Find where the given text appears and provide that cell's center as (x, y) coordinate. 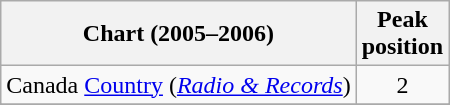
Peakposition (402, 34)
Chart (2005–2006) (178, 34)
Canada Country (Radio & Records) (178, 85)
2 (402, 85)
